Search for the cell housing the specified text and yield its [X, Y] center coordinate. 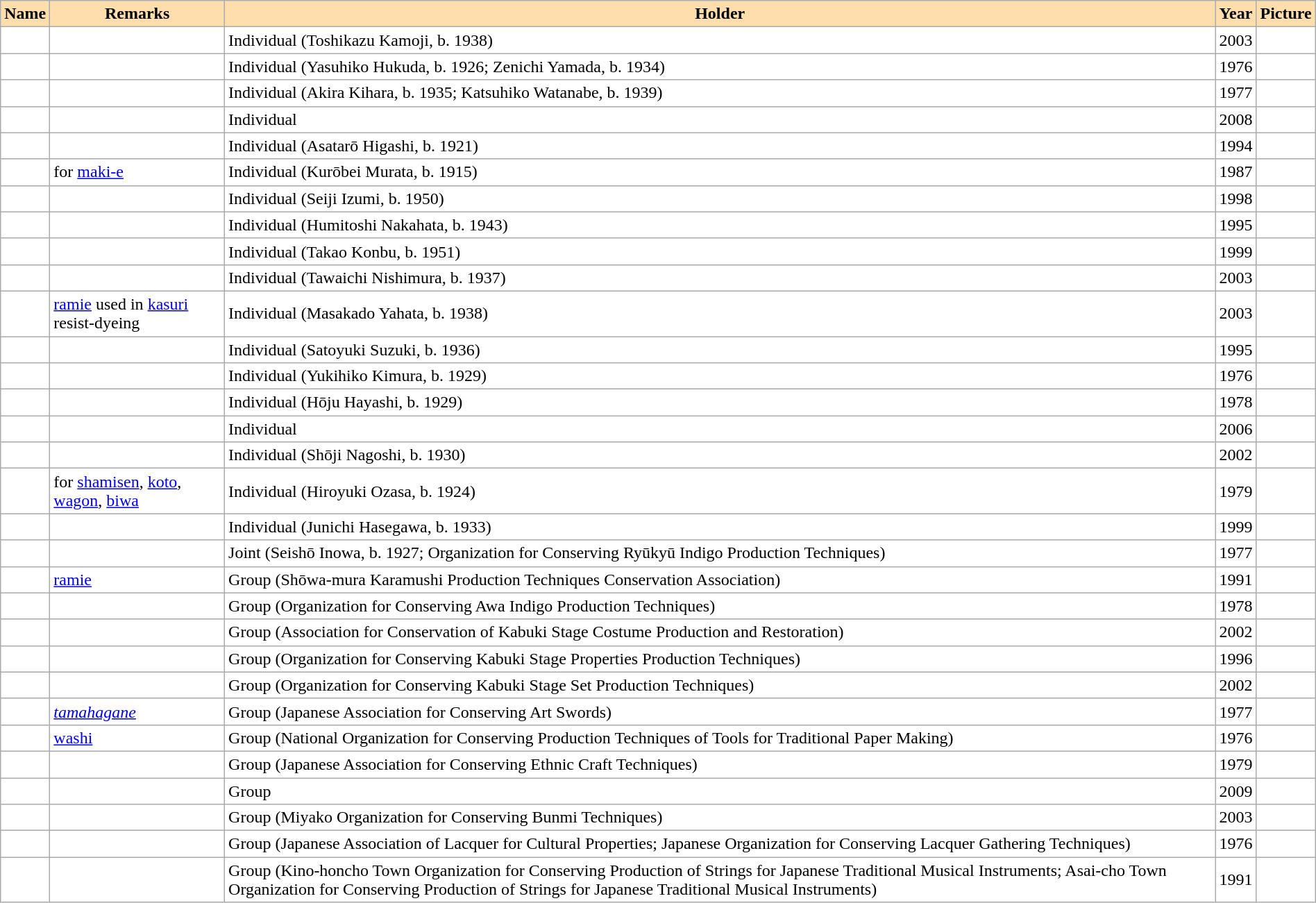
Individual (Humitoshi Nakahata, b. 1943) [720, 225]
Group (Japanese Association for Conserving Ethnic Craft Techniques) [720, 764]
Joint (Seishō Inowa, b. 1927; Organization for Conserving Ryūkyū Indigo Production Techniques) [720, 553]
for maki-e [137, 172]
1998 [1235, 199]
Group (Japanese Association for Conserving Art Swords) [720, 711]
Name [25, 14]
Individual (Hiroyuki Ozasa, b. 1924) [720, 491]
Picture [1285, 14]
Holder [720, 14]
1994 [1235, 146]
Group (Japanese Association of Lacquer for Cultural Properties; Japanese Organization for Conserving Lacquer Gathering Techniques) [720, 844]
Individual (Shōji Nagoshi, b. 1930) [720, 455]
Group (Organization for Conserving Awa Indigo Production Techniques) [720, 606]
Year [1235, 14]
2006 [1235, 429]
Individual (Asatarō Higashi, b. 1921) [720, 146]
1996 [1235, 659]
Group (Association for Conservation of Kabuki Stage Costume Production and Restoration) [720, 632]
washi [137, 738]
Individual (Junichi Hasegawa, b. 1933) [720, 527]
ramie used in kasuri resist-dyeing [137, 314]
2008 [1235, 119]
Individual (Seiji Izumi, b. 1950) [720, 199]
tamahagane [137, 711]
2009 [1235, 791]
Individual (Masakado Yahata, b. 1938) [720, 314]
Group (Organization for Conserving Kabuki Stage Set Production Techniques) [720, 685]
Individual (Satoyuki Suzuki, b. 1936) [720, 349]
Group (National Organization for Conserving Production Techniques of Tools for Traditional Paper Making) [720, 738]
ramie [137, 580]
Individual (Yasuhiko Hukuda, b. 1926; Zenichi Yamada, b. 1934) [720, 67]
Individual (Toshikazu Kamoji, b. 1938) [720, 40]
Remarks [137, 14]
Individual (Hōju Hayashi, b. 1929) [720, 403]
Group (Miyako Organization for Conserving Bunmi Techniques) [720, 818]
Individual (Yukihiko Kimura, b. 1929) [720, 376]
1987 [1235, 172]
Group (Organization for Conserving Kabuki Stage Properties Production Techniques) [720, 659]
Individual (Takao Konbu, b. 1951) [720, 251]
Group (Shōwa-mura Karamushi Production Techniques Conservation Association) [720, 580]
for shamisen, koto, wagon, biwa [137, 491]
Individual (Kurōbei Murata, b. 1915) [720, 172]
Individual (Akira Kihara, b. 1935; Katsuhiko Watanabe, b. 1939) [720, 93]
Group [720, 791]
Individual (Tawaichi Nishimura, b. 1937) [720, 278]
